For the text-containing cell, return its midpoint in (x, y) coordinate format. 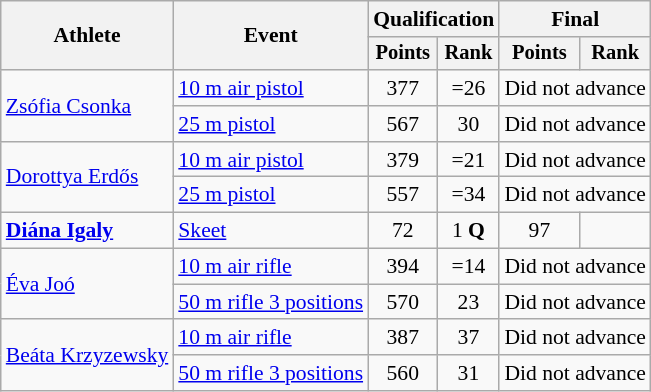
Skeet (270, 231)
37 (468, 338)
Dorottya Erdős (88, 178)
Final (575, 19)
=14 (468, 267)
557 (402, 195)
23 (468, 302)
Event (270, 36)
Diána Igaly (88, 231)
31 (468, 373)
1 Q (468, 231)
72 (402, 231)
560 (402, 373)
30 (468, 124)
=21 (468, 160)
377 (402, 88)
567 (402, 124)
97 (539, 231)
=34 (468, 195)
Beáta Krzyzewsky (88, 356)
Zsófia Csonka (88, 106)
Qualification (434, 19)
379 (402, 160)
570 (402, 302)
Athlete (88, 36)
387 (402, 338)
Éva Joó (88, 284)
=26 (468, 88)
394 (402, 267)
